Return the [X, Y] coordinate for the center point of the cell that contains the specified text.  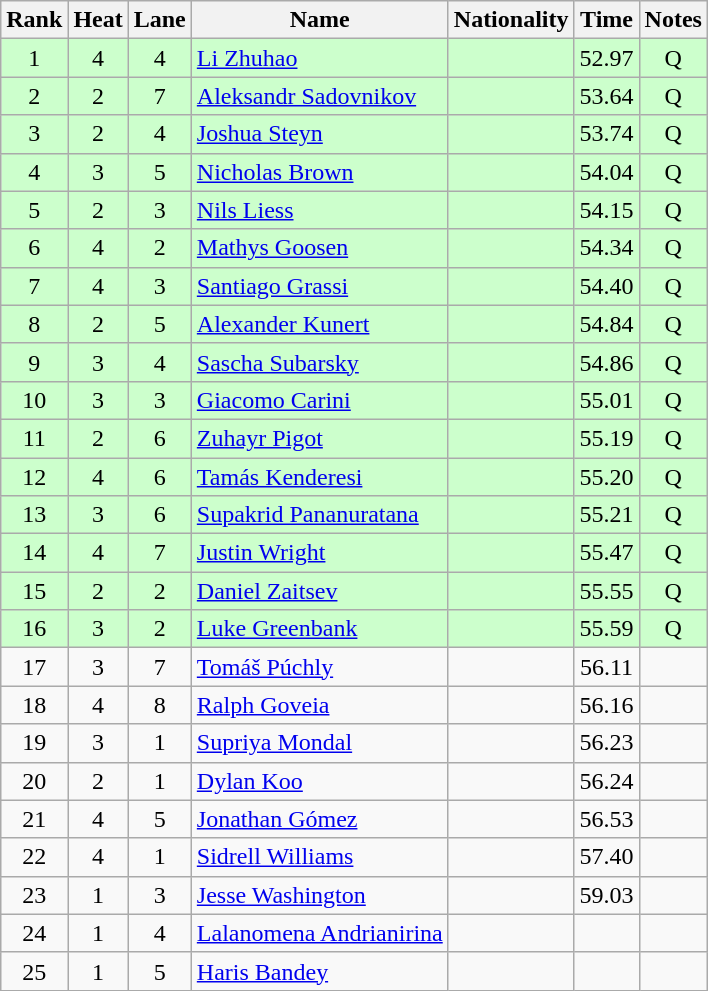
Nils Liess [320, 210]
54.84 [606, 324]
Notes [673, 20]
Ralph Goveia [320, 705]
Tamás Kenderesi [320, 477]
23 [34, 895]
19 [34, 743]
Jonathan Gómez [320, 819]
54.04 [606, 172]
25 [34, 971]
53.74 [606, 134]
55.21 [606, 515]
56.24 [606, 781]
54.15 [606, 210]
Daniel Zaitsev [320, 591]
55.59 [606, 629]
54.34 [606, 248]
56.11 [606, 667]
Santiago Grassi [320, 286]
Mathys Goosen [320, 248]
Nationality [511, 20]
Tomáš Púchly [320, 667]
Time [606, 20]
54.86 [606, 362]
55.47 [606, 553]
55.20 [606, 477]
55.19 [606, 438]
Zuhayr Pigot [320, 438]
Supriya Mondal [320, 743]
55.55 [606, 591]
Lalanomena Andrianirina [320, 933]
Luke Greenbank [320, 629]
Supakrid Pananuratana [320, 515]
22 [34, 857]
Name [320, 20]
17 [34, 667]
52.97 [606, 58]
Haris Bandey [320, 971]
16 [34, 629]
15 [34, 591]
Alexander Kunert [320, 324]
Dylan Koo [320, 781]
Nicholas Brown [320, 172]
59.03 [606, 895]
Giacomo Carini [320, 400]
Joshua Steyn [320, 134]
Heat [98, 20]
20 [34, 781]
Lane [160, 20]
21 [34, 819]
18 [34, 705]
56.16 [606, 705]
Rank [34, 20]
24 [34, 933]
Justin Wright [320, 553]
Aleksandr Sadovnikov [320, 96]
Li Zhuhao [320, 58]
10 [34, 400]
12 [34, 477]
14 [34, 553]
9 [34, 362]
Sascha Subarsky [320, 362]
53.64 [606, 96]
56.23 [606, 743]
13 [34, 515]
11 [34, 438]
Jesse Washington [320, 895]
56.53 [606, 819]
55.01 [606, 400]
57.40 [606, 857]
Sidrell Williams [320, 857]
54.40 [606, 286]
